Capture the cell that displays the provided text and extract its [X, Y] central coordinate. 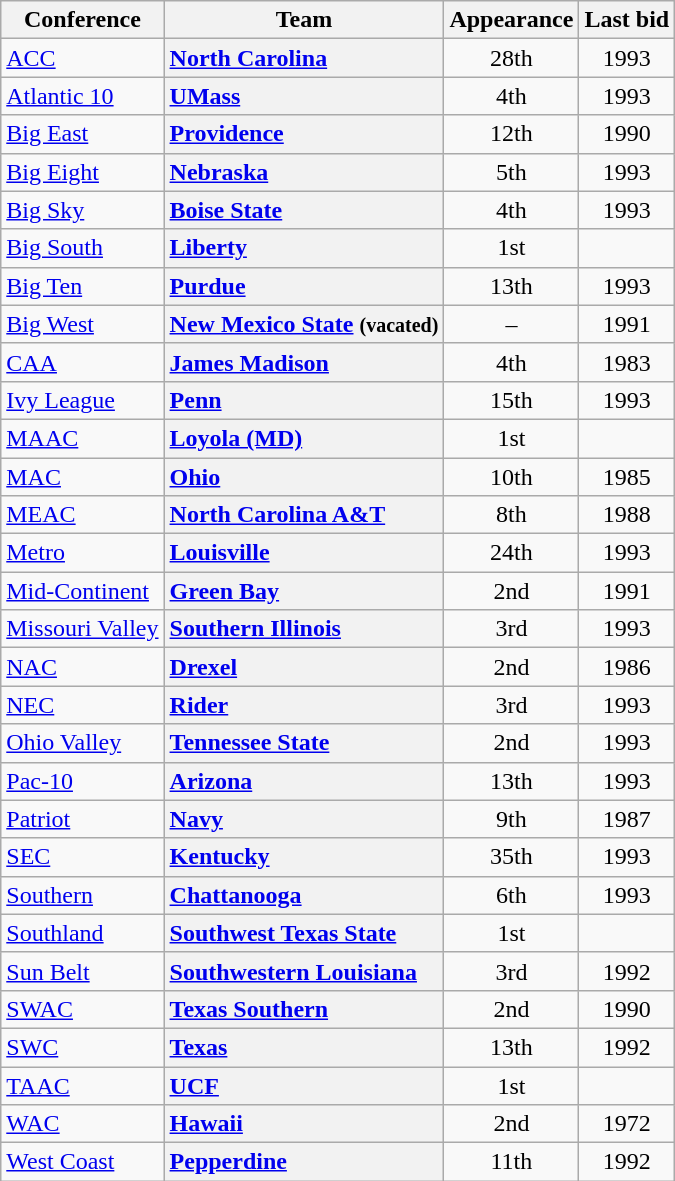
Ohio [304, 477]
28th [512, 58]
Big Ten [82, 286]
Ivy League [82, 400]
MAC [82, 477]
12th [512, 134]
Southern Illinois [304, 629]
8th [512, 515]
UMass [304, 96]
Louisville [304, 553]
9th [512, 819]
5th [512, 172]
Loyola (MD) [304, 438]
Texas Southern [304, 1009]
Navy [304, 819]
10th [512, 477]
Last bid [627, 20]
Liberty [304, 248]
Rider [304, 705]
Southwestern Louisiana [304, 971]
1983 [627, 362]
North Carolina A&T [304, 515]
1985 [627, 477]
1986 [627, 667]
– [512, 324]
Pepperdine [304, 1162]
Metro [82, 553]
Appearance [512, 20]
Boise State [304, 210]
Patriot [82, 819]
SWC [82, 1047]
James Madison [304, 362]
SEC [82, 857]
1988 [627, 515]
Southland [82, 933]
West Coast [82, 1162]
Missouri Valley [82, 629]
Purdue [304, 286]
NAC [82, 667]
Kentucky [304, 857]
Arizona [304, 781]
Nebraska [304, 172]
Hawaii [304, 1124]
Southern [82, 895]
Green Bay [304, 591]
UCF [304, 1085]
MAAC [82, 438]
NEC [82, 705]
Big Sky [82, 210]
Big South [82, 248]
Mid-Continent [82, 591]
Chattanooga [304, 895]
Tennessee State [304, 743]
Ohio Valley [82, 743]
Pac-10 [82, 781]
6th [512, 895]
24th [512, 553]
Sun Belt [82, 971]
TAAC [82, 1085]
ACC [82, 58]
Providence [304, 134]
MEAC [82, 515]
1987 [627, 819]
New Mexico State (vacated) [304, 324]
North Carolina [304, 58]
Team [304, 20]
1972 [627, 1124]
11th [512, 1162]
Atlantic 10 [82, 96]
SWAC [82, 1009]
Penn [304, 400]
Conference [82, 20]
WAC [82, 1124]
Texas [304, 1047]
Big West [82, 324]
Big East [82, 134]
Southwest Texas State [304, 933]
15th [512, 400]
Drexel [304, 667]
35th [512, 857]
Big Eight [82, 172]
CAA [82, 362]
